From the cell containing the given text, extract its center point as [x, y] coordinate. 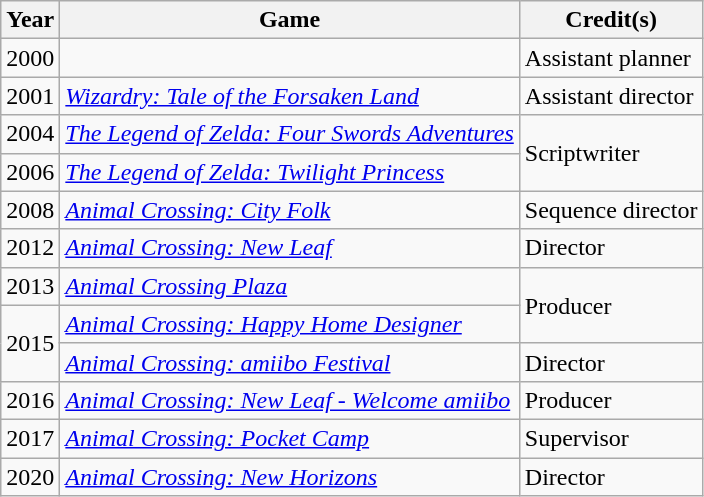
Animal Crossing: Happy Home Designer [290, 324]
Animal Crossing: amiibo Festival [290, 362]
2000 [30, 58]
Animal Crossing: New Leaf [290, 248]
Scriptwriter [611, 153]
2008 [30, 210]
Animal Crossing: New Horizons [290, 477]
Animal Crossing: City Folk [290, 210]
Animal Crossing Plaza [290, 286]
Supervisor [611, 438]
2001 [30, 96]
2013 [30, 286]
2017 [30, 438]
2020 [30, 477]
The Legend of Zelda: Four Swords Adventures [290, 134]
2006 [30, 172]
Sequence director [611, 210]
2016 [30, 400]
Assistant director [611, 96]
Game [290, 20]
The Legend of Zelda: Twilight Princess [290, 172]
Credit(s) [611, 20]
Year [30, 20]
2004 [30, 134]
2012 [30, 248]
2015 [30, 343]
Wizardry: Tale of the Forsaken Land [290, 96]
Animal Crossing: Pocket Camp [290, 438]
Assistant planner [611, 58]
Animal Crossing: New Leaf - Welcome amiibo [290, 400]
